Output the [x, y] coordinate of the center of the cell containing the given text.  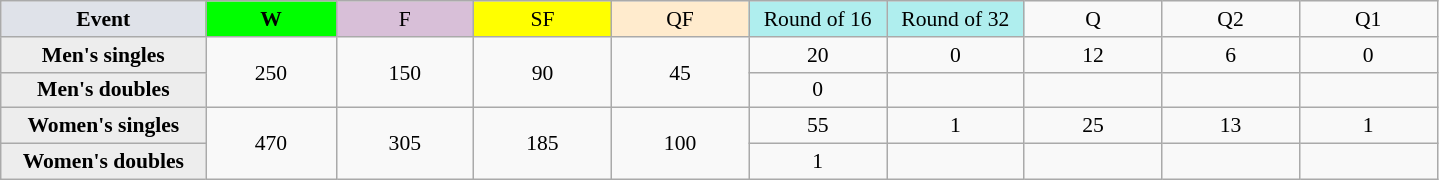
Round of 32 [955, 19]
100 [680, 144]
Men's doubles [104, 90]
SF [543, 19]
Women's singles [104, 126]
150 [405, 72]
Q [1093, 19]
QF [680, 19]
55 [818, 126]
Round of 16 [818, 19]
W [271, 19]
Q2 [1231, 19]
250 [271, 72]
Men's singles [104, 55]
F [405, 19]
90 [543, 72]
13 [1231, 126]
470 [271, 144]
305 [405, 144]
12 [1093, 55]
Event [104, 19]
6 [1231, 55]
20 [818, 55]
Q1 [1368, 19]
Women's doubles [104, 162]
185 [543, 144]
45 [680, 72]
25 [1093, 126]
